Identify which cell holds the provided text, then report its (X, Y) central coordinate. 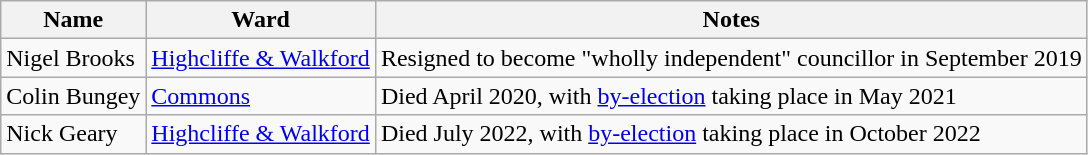
Ward (261, 20)
Resigned to become "wholly independent" councillor in September 2019 (731, 58)
Died April 2020, with by-election taking place in May 2021 (731, 96)
Nick Geary (74, 134)
Notes (731, 20)
Name (74, 20)
Commons (261, 96)
Colin Bungey (74, 96)
Nigel Brooks (74, 58)
Died July 2022, with by-election taking place in October 2022 (731, 134)
